Pinpoint the cell where the given text exists, returning its (x, y) midpoint coordinate. 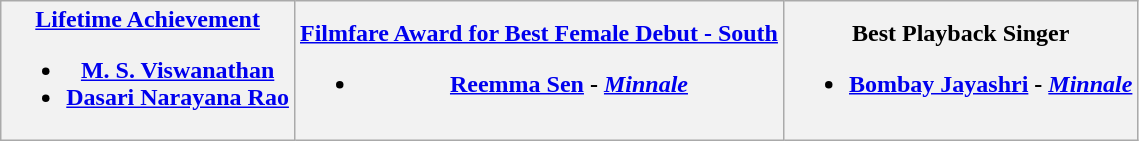
Best Playback SingerBombay Jayashri - Minnale (960, 71)
Lifetime AchievementM. S. ViswanathanDasari Narayana Rao (148, 71)
Filmfare Award for Best Female Debut - SouthReemma Sen - Minnale (538, 71)
